Capture the cell that displays the provided text and extract its (x, y) central coordinate. 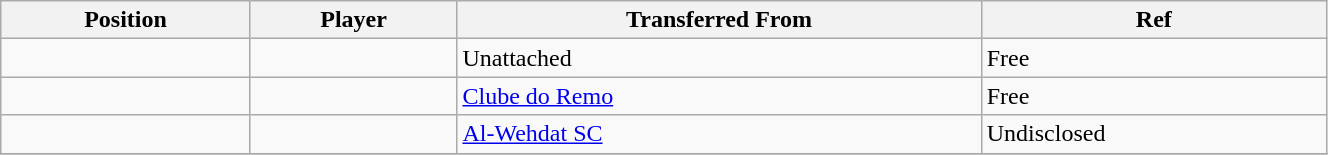
Position (126, 20)
Undisclosed (1154, 134)
Unattached (719, 58)
Transferred From (719, 20)
Player (354, 20)
Ref (1154, 20)
Al-Wehdat SC (719, 134)
Clube do Remo (719, 96)
